From the cell containing the given text, extract its center point as [X, Y] coordinate. 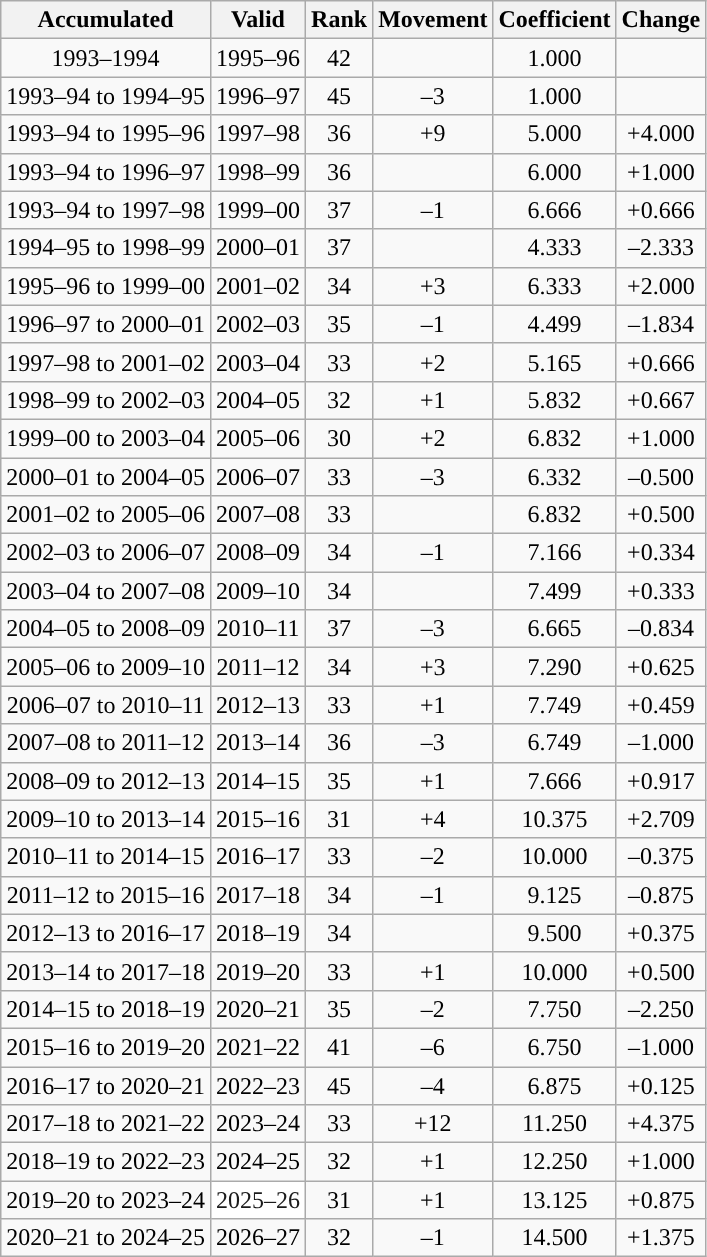
2017–18 to 2021–22 [106, 1124]
+12 [433, 1124]
1994–95 to 1998–99 [106, 248]
2003–04 to 2007–08 [106, 591]
1996–97 to 2000–01 [106, 324]
1999–00 [258, 210]
4.333 [554, 248]
2013–14 [258, 743]
2003–04 [258, 362]
Valid [258, 20]
1993–94 to 1995–96 [106, 134]
Accumulated [106, 20]
–2.250 [661, 1009]
2013–14 to 2017–18 [106, 971]
1995–96 to 1999–00 [106, 286]
5.165 [554, 362]
2024–25 [258, 1162]
4.499 [554, 324]
2016–17 [258, 857]
14.500 [554, 1238]
2004–05 [258, 400]
2011–12 [258, 667]
2000–01 to 2004–05 [106, 477]
2018–19 to 2022–23 [106, 1162]
11.250 [554, 1124]
2010–11 to 2014–15 [106, 857]
+0.459 [661, 705]
12.250 [554, 1162]
2004–05 to 2008–09 [106, 629]
7.666 [554, 781]
2015–16 to 2019–20 [106, 1047]
30 [340, 438]
–1.834 [661, 324]
+4 [433, 819]
+0.375 [661, 933]
6.750 [554, 1047]
2012–13 [258, 705]
2022–23 [258, 1085]
1998–99 [258, 172]
6.665 [554, 629]
1995–96 [258, 58]
1997–98 to 2001–02 [106, 362]
2000–01 [258, 248]
42 [340, 58]
2026–27 [258, 1238]
Movement [433, 20]
1997–98 [258, 134]
2014–15 [258, 781]
2009–10 [258, 591]
2005–06 to 2009–10 [106, 667]
Change [661, 20]
+0.625 [661, 667]
2025–26 [258, 1200]
+0.333 [661, 591]
+4.375 [661, 1124]
6.875 [554, 1085]
2020–21 to 2024–25 [106, 1238]
2011–12 to 2015–16 [106, 895]
2007–08 to 2011–12 [106, 743]
6.666 [554, 210]
2002–03 [258, 324]
9.500 [554, 933]
1993–94 to 1997–98 [106, 210]
1996–97 [258, 96]
2002–03 to 2006–07 [106, 553]
2001–02 [258, 286]
–0.875 [661, 895]
1998–99 to 2002–03 [106, 400]
+0.125 [661, 1085]
6.332 [554, 477]
Coefficient [554, 20]
2015–16 [258, 819]
10.375 [554, 819]
2009–10 to 2013–14 [106, 819]
41 [340, 1047]
5.000 [554, 134]
2014–15 to 2018–19 [106, 1009]
+2.000 [661, 286]
–0.834 [661, 629]
7.750 [554, 1009]
2008–09 [258, 553]
–0.500 [661, 477]
6.333 [554, 286]
1999–00 to 2003–04 [106, 438]
2012–13 to 2016–17 [106, 933]
+1.375 [661, 1238]
1993–1994 [106, 58]
7.499 [554, 591]
+0.334 [661, 553]
Rank [340, 20]
2021–22 [258, 1047]
5.832 [554, 400]
+0.917 [661, 781]
9.125 [554, 895]
2008–09 to 2012–13 [106, 781]
2020–21 [258, 1009]
2023–24 [258, 1124]
+2.709 [661, 819]
2006–07 to 2010–11 [106, 705]
–4 [433, 1085]
2018–19 [258, 933]
2017–18 [258, 895]
2019–20 [258, 971]
–2.333 [661, 248]
7.166 [554, 553]
7.290 [554, 667]
+0.667 [661, 400]
2001–02 to 2005–06 [106, 515]
2019–20 to 2023–24 [106, 1200]
2010–11 [258, 629]
2007–08 [258, 515]
+4.000 [661, 134]
2005–06 [258, 438]
2006–07 [258, 477]
–6 [433, 1047]
6.749 [554, 743]
6.000 [554, 172]
2016–17 to 2020–21 [106, 1085]
–0.375 [661, 857]
+9 [433, 134]
13.125 [554, 1200]
1993–94 to 1996–97 [106, 172]
+0.875 [661, 1200]
1993–94 to 1994–95 [106, 96]
7.749 [554, 705]
